From the cell containing the given text, extract its center point as [x, y] coordinate. 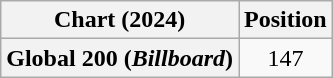
Position [285, 20]
147 [285, 58]
Global 200 (Billboard) [120, 58]
Chart (2024) [120, 20]
